Determine the (x, y) coordinate at the center of the cell enclosing the given text.  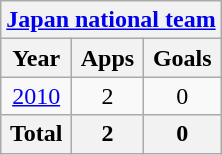
Apps (108, 58)
Japan national team (111, 20)
Goals (182, 58)
Total (36, 134)
2010 (36, 96)
Year (36, 58)
